Pinpoint the cell where the given text exists, returning its [X, Y] midpoint coordinate. 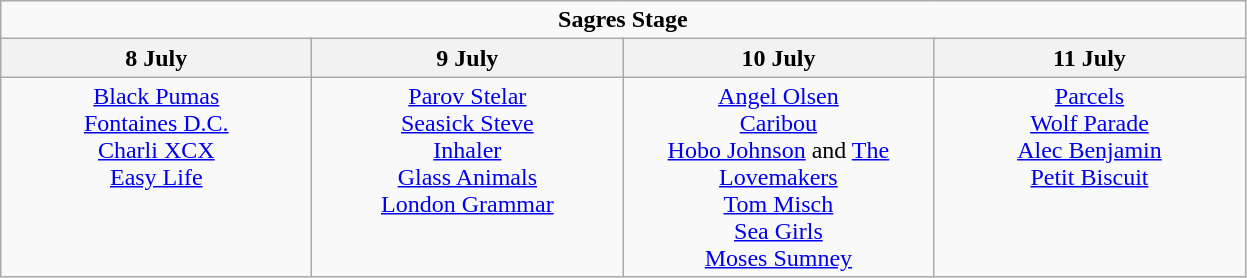
11 July [1090, 58]
8 July [156, 58]
ParcelsWolf ParadeAlec BenjaminPetit Biscuit [1090, 177]
Parov StelarSeasick SteveInhalerGlass AnimalsLondon Grammar [468, 177]
Sagres Stage [623, 20]
9 July [468, 58]
Angel OlsenCaribouHobo Johnson and The LovemakersTom MischSea GirlsMoses Sumney [778, 177]
10 July [778, 58]
Black PumasFontaines D.C.Charli XCXEasy Life [156, 177]
